Capture the cell that displays the provided text and extract its [X, Y] central coordinate. 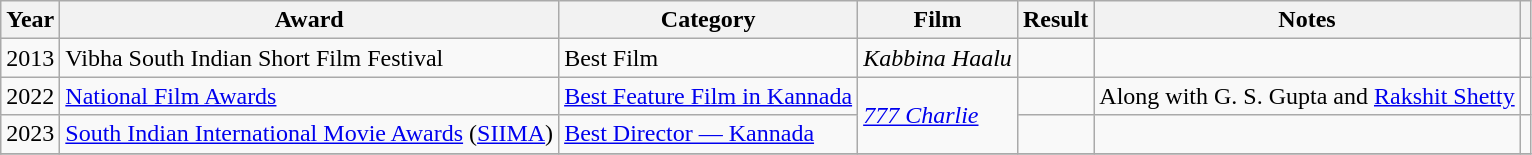
2022 [30, 96]
2023 [30, 134]
777 Charlie [938, 115]
Along with G. S. Gupta and Rakshit Shetty [1307, 96]
Best Director — Kannada [708, 134]
Best Film [708, 58]
2013 [30, 58]
Vibha South Indian Short Film Festival [310, 58]
South Indian International Movie Awards (SIIMA) [310, 134]
Kabbina Haalu [938, 58]
Award [310, 20]
Notes [1307, 20]
Film [938, 20]
Category [708, 20]
National Film Awards [310, 96]
Result [1055, 20]
Year [30, 20]
Best Feature Film in Kannada [708, 96]
